Detect which cell encompasses the target text, then output its [X, Y] center coordinate. 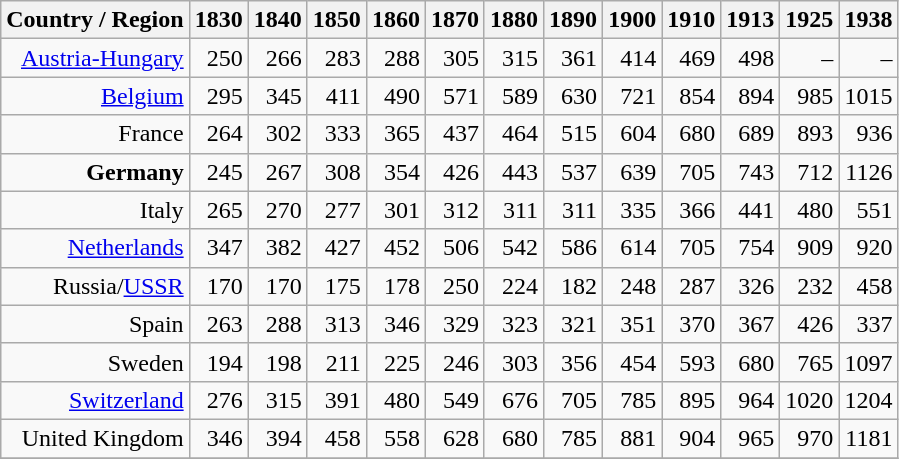
295 [218, 96]
970 [810, 438]
Switzerland [95, 400]
490 [396, 96]
264 [218, 134]
351 [632, 324]
712 [810, 172]
182 [574, 286]
551 [868, 210]
305 [454, 58]
1830 [218, 20]
628 [454, 438]
639 [632, 172]
965 [750, 438]
266 [278, 58]
248 [632, 286]
427 [336, 248]
1860 [396, 20]
198 [278, 362]
194 [218, 362]
1020 [810, 400]
593 [692, 362]
354 [396, 172]
586 [574, 248]
175 [336, 286]
1913 [750, 20]
411 [336, 96]
1938 [868, 20]
308 [336, 172]
Austria-Hungary [95, 58]
743 [750, 172]
Russia/USSR [95, 286]
365 [396, 134]
721 [632, 96]
1925 [810, 20]
276 [218, 400]
1097 [868, 362]
283 [336, 58]
246 [454, 362]
469 [692, 58]
367 [750, 324]
920 [868, 248]
United Kingdom [95, 438]
1181 [868, 438]
335 [632, 210]
964 [750, 400]
909 [810, 248]
1126 [868, 172]
558 [396, 438]
1890 [574, 20]
414 [632, 58]
506 [454, 248]
394 [278, 438]
498 [750, 58]
224 [514, 286]
178 [396, 286]
630 [574, 96]
Spain [95, 324]
765 [810, 362]
313 [336, 324]
265 [218, 210]
303 [514, 362]
464 [514, 134]
Italy [95, 210]
366 [692, 210]
985 [810, 96]
676 [514, 400]
441 [750, 210]
370 [692, 324]
347 [218, 248]
542 [514, 248]
454 [632, 362]
452 [396, 248]
1204 [868, 400]
356 [574, 362]
894 [750, 96]
893 [810, 134]
604 [632, 134]
270 [278, 210]
571 [454, 96]
1870 [454, 20]
323 [514, 324]
329 [454, 324]
854 [692, 96]
904 [692, 438]
Netherlands [95, 248]
391 [336, 400]
549 [454, 400]
225 [396, 362]
382 [278, 248]
321 [574, 324]
614 [632, 248]
1900 [632, 20]
1910 [692, 20]
936 [868, 134]
754 [750, 248]
1840 [278, 20]
881 [632, 438]
France [95, 134]
437 [454, 134]
211 [336, 362]
312 [454, 210]
361 [574, 58]
302 [278, 134]
537 [574, 172]
Sweden [95, 362]
232 [810, 286]
277 [336, 210]
Belgium [95, 96]
345 [278, 96]
301 [396, 210]
267 [278, 172]
589 [514, 96]
895 [692, 400]
515 [574, 134]
1850 [336, 20]
443 [514, 172]
287 [692, 286]
1015 [868, 96]
333 [336, 134]
Country / Region [95, 20]
689 [750, 134]
Germany [95, 172]
245 [218, 172]
326 [750, 286]
1880 [514, 20]
337 [868, 324]
263 [218, 324]
